Determine the [X, Y] coordinate at the center of the cell enclosing the given text.  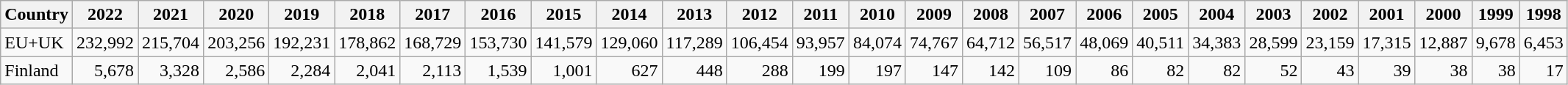
6,453 [1543, 42]
232,992 [104, 42]
17 [1543, 70]
2013 [694, 15]
142 [990, 70]
2007 [1047, 15]
106,454 [759, 42]
2008 [990, 15]
84,074 [877, 42]
2012 [759, 15]
64,712 [990, 42]
39 [1387, 70]
Finland [37, 70]
28,599 [1274, 42]
199 [821, 70]
23,159 [1330, 42]
2015 [563, 15]
168,729 [432, 42]
40,511 [1161, 42]
43 [1330, 70]
197 [877, 70]
2006 [1105, 15]
2004 [1216, 15]
5,678 [104, 70]
9,678 [1496, 42]
74,767 [934, 42]
52 [1274, 70]
109 [1047, 70]
3,328 [171, 70]
147 [934, 70]
288 [759, 70]
2017 [432, 15]
117,289 [694, 42]
86 [1105, 70]
2,586 [237, 70]
1,001 [563, 70]
2021 [171, 15]
1,539 [499, 70]
153,730 [499, 42]
34,383 [1216, 42]
627 [630, 70]
2,113 [432, 70]
2011 [821, 15]
2022 [104, 15]
2000 [1443, 15]
2020 [237, 15]
56,517 [1047, 42]
178,862 [368, 42]
2019 [302, 15]
12,887 [1443, 42]
2018 [368, 15]
129,060 [630, 42]
2016 [499, 15]
448 [694, 70]
2014 [630, 15]
2,041 [368, 70]
1999 [1496, 15]
2,284 [302, 70]
1998 [1543, 15]
2010 [877, 15]
192,231 [302, 42]
2003 [1274, 15]
EU+UK [37, 42]
17,315 [1387, 42]
93,957 [821, 42]
Country [37, 15]
2001 [1387, 15]
2002 [1330, 15]
203,256 [237, 42]
141,579 [563, 42]
215,704 [171, 42]
48,069 [1105, 42]
2005 [1161, 15]
2009 [934, 15]
